Pinpoint the cell where the given text exists, returning its [X, Y] midpoint coordinate. 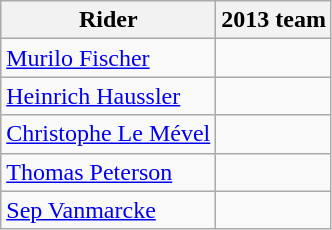
Rider [108, 20]
Christophe Le Mével [108, 134]
Heinrich Haussler [108, 96]
Thomas Peterson [108, 172]
Sep Vanmarcke [108, 210]
2013 team [274, 20]
Murilo Fischer [108, 58]
